Extract the (X, Y) coordinate from the center of the cell holding the provided text.  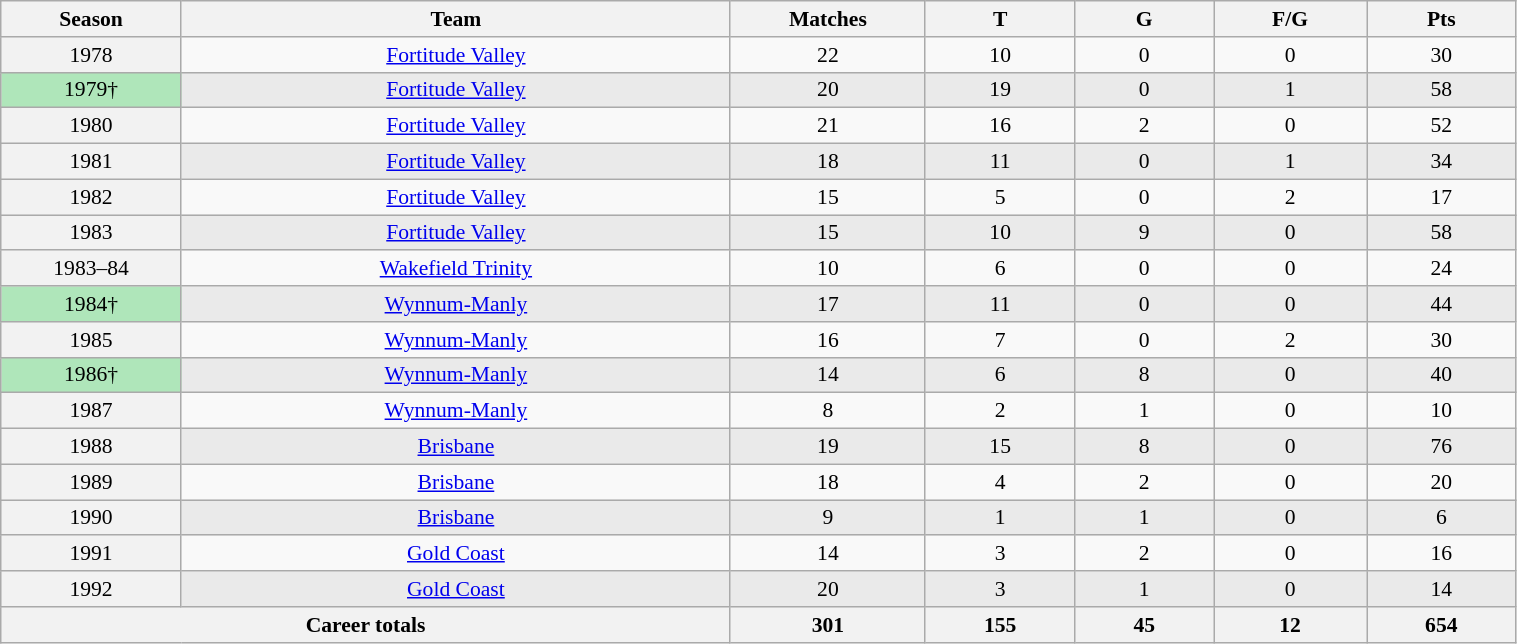
5 (1000, 197)
44 (1442, 304)
45 (1144, 625)
Team (456, 19)
1978 (92, 55)
52 (1442, 126)
24 (1442, 269)
22 (828, 55)
1980 (92, 126)
1987 (92, 411)
1983 (92, 233)
F/G (1290, 19)
301 (828, 625)
1981 (92, 162)
Wakefield Trinity (456, 269)
1986† (92, 375)
4 (1000, 482)
654 (1442, 625)
12 (1290, 625)
G (1144, 19)
21 (828, 126)
155 (1000, 625)
40 (1442, 375)
34 (1442, 162)
1990 (92, 518)
1991 (92, 554)
1992 (92, 589)
T (1000, 19)
1985 (92, 340)
1982 (92, 197)
76 (1442, 447)
1988 (92, 447)
Matches (828, 19)
1989 (92, 482)
7 (1000, 340)
1983–84 (92, 269)
Career totals (366, 625)
1984† (92, 304)
Season (92, 19)
Pts (1442, 19)
1979† (92, 90)
